Detect which cell encompasses the target text, then output its [x, y] center coordinate. 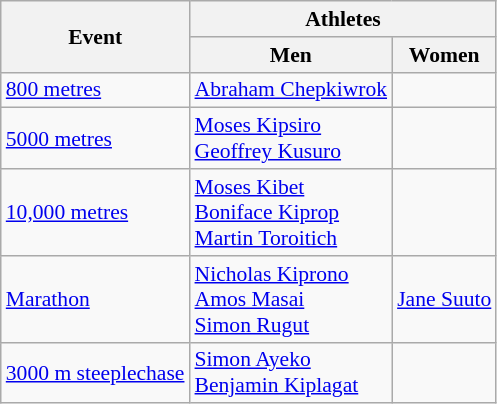
800 metres [96, 90]
Women [444, 55]
Moses KibetBoniface KipropMartin Toroitich [292, 212]
Jane Suuto [444, 300]
3000 m steeplechase [96, 372]
Nicholas KipronoAmos MasaiSimon Rugut [292, 300]
Men [292, 55]
10,000 metres [96, 212]
Moses KipsiroGeoffrey Kusuro [292, 138]
5000 metres [96, 138]
Athletes [344, 19]
Marathon [96, 300]
Event [96, 36]
Abraham Chepkiwrok [292, 90]
Simon AyekoBenjamin Kiplagat [292, 372]
